Locate the cell with the specified text and output its (X, Y) center coordinate. 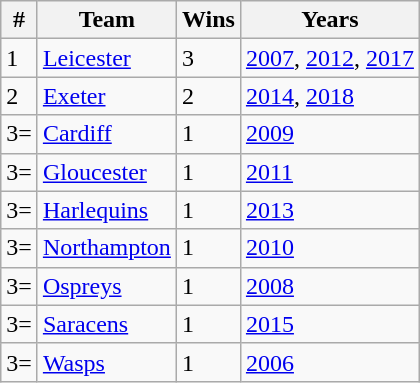
2006 (330, 362)
2007, 2012, 2017 (330, 58)
2010 (330, 248)
Northampton (106, 248)
Harlequins (106, 210)
3 (208, 58)
2015 (330, 324)
Leicester (106, 58)
2014, 2018 (330, 96)
Exeter (106, 96)
Wasps (106, 362)
Ospreys (106, 286)
Cardiff (106, 134)
# (20, 20)
2013 (330, 210)
Team (106, 20)
2009 (330, 134)
Gloucester (106, 172)
Years (330, 20)
Saracens (106, 324)
Wins (208, 20)
2011 (330, 172)
2008 (330, 286)
